Return [x, y] of the center of cell containing provided text 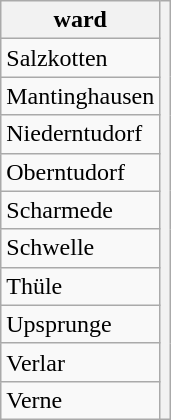
Verne [80, 400]
Salzkotten [80, 58]
Schwelle [80, 248]
Mantinghausen [80, 96]
Oberntudorf [80, 172]
Thüle [80, 286]
Scharmede [80, 210]
Niederntudorf [80, 134]
Verlar [80, 362]
Upsprunge [80, 324]
ward [80, 20]
